Detect which cell encompasses the target text, then output its [X, Y] center coordinate. 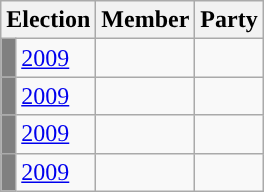
Member [146, 20]
Party [229, 20]
Election [48, 20]
